Provide the (x, y) coordinate of the cell's center where the given text is located.  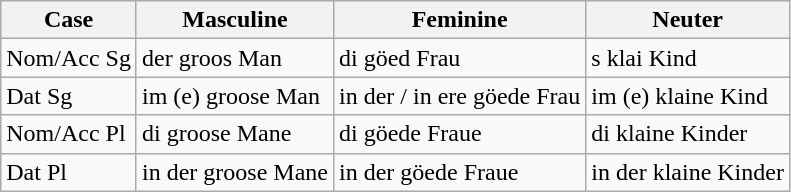
im (e) klaine Kind (688, 96)
Nom/Acc Pl (69, 134)
Feminine (459, 20)
in der klaine Kinder (688, 172)
di klaine Kinder (688, 134)
in der / in ere göede Frau (459, 96)
der groos Man (234, 58)
in der göede Fraue (459, 172)
Nom/Acc Sg (69, 58)
Dat Sg (69, 96)
Masculine (234, 20)
Neuter (688, 20)
di groose Mane (234, 134)
Dat Pl (69, 172)
di göed Frau (459, 58)
im (e) groose Man (234, 96)
di göede Fraue (459, 134)
Case (69, 20)
in der groose Mane (234, 172)
s klai Kind (688, 58)
